Determine the [x, y] coordinate at the center of the cell enclosing the given text.  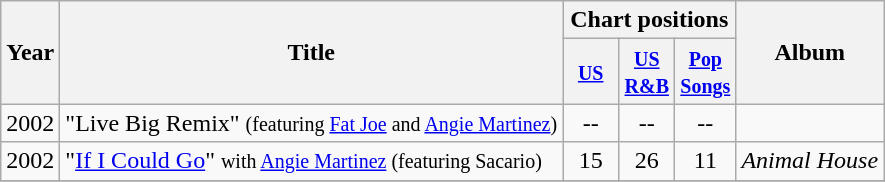
"If I Could Go" with Angie Martinez (featuring Sacario) [312, 161]
Pop Songs [706, 72]
Chart positions [650, 20]
"Live Big Remix" (featuring Fat Joe and Angie Martinez) [312, 123]
Animal House [810, 161]
US [591, 72]
US R&B [647, 72]
Title [312, 52]
15 [591, 161]
26 [647, 161]
Album [810, 52]
Year [30, 52]
11 [706, 161]
